Output the [X, Y] coordinate of the center of the cell containing the given text.  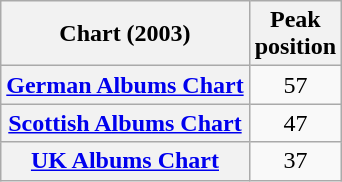
Peakposition [295, 34]
47 [295, 123]
57 [295, 85]
Scottish Albums Chart [125, 123]
Chart (2003) [125, 34]
German Albums Chart [125, 85]
UK Albums Chart [125, 161]
37 [295, 161]
